Determine the [x, y] coordinate at the center of the cell enclosing the given text.  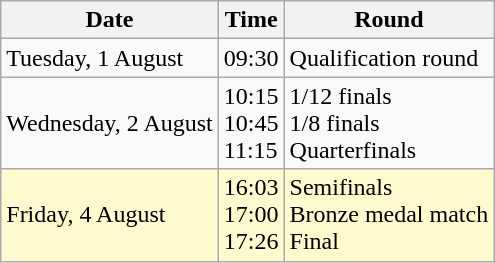
Round [389, 20]
Friday, 4 August [110, 215]
Time [251, 20]
09:30 [251, 58]
Date [110, 20]
Tuesday, 1 August [110, 58]
Qualification round [389, 58]
10:15 10:45 11:15 [251, 123]
1/12 finals 1/8 finals Quarterfinals [389, 123]
Wednesday, 2 August [110, 123]
16:03 17:00 17:26 [251, 215]
Semifinals Bronze medal match Final [389, 215]
